Provide the (x, y) coordinate of the cell's center where the given text is located.  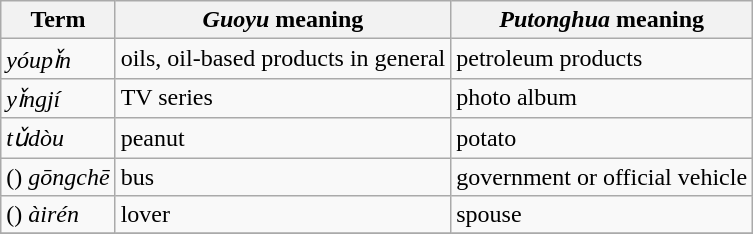
government or official vehicle (602, 177)
() àirén (58, 215)
bus (283, 177)
potato (602, 138)
photo album (602, 98)
yǐngjí (58, 98)
Putonghua meaning (602, 20)
petroleum products (602, 59)
Term (58, 20)
peanut (283, 138)
spouse (602, 215)
yóupǐn (58, 59)
oils, oil-based products in general (283, 59)
TV series (283, 98)
() gōngchē (58, 177)
tǔdòu (58, 138)
Guoyu meaning (283, 20)
lover (283, 215)
